Detect which cell encompasses the target text, then output its [x, y] center coordinate. 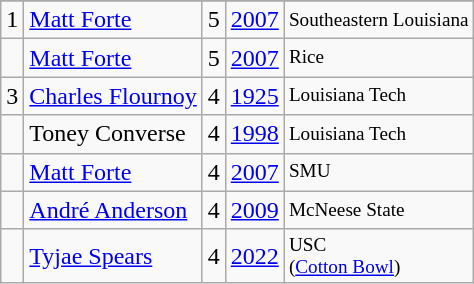
1 [12, 20]
2022 [254, 256]
SMU [378, 172]
Toney Converse [113, 134]
McNeese State [378, 210]
2009 [254, 210]
1925 [254, 96]
André Anderson [113, 210]
3 [12, 96]
USC(Cotton Bowl) [378, 256]
Southeastern Louisiana [378, 20]
Tyjae Spears [113, 256]
Charles Flournoy [113, 96]
Rice [378, 58]
1998 [254, 134]
